Return (x, y) of the center of cell containing provided text 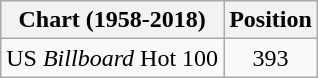
393 (271, 58)
US Billboard Hot 100 (112, 58)
Chart (1958-2018) (112, 20)
Position (271, 20)
